Search for the cell housing the specified text and yield its [X, Y] center coordinate. 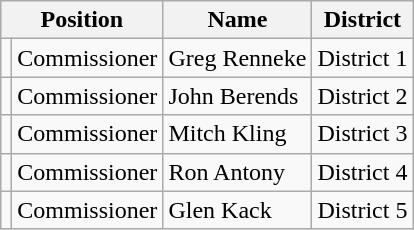
District [362, 20]
Greg Renneke [238, 58]
District 3 [362, 134]
Ron Antony [238, 172]
John Berends [238, 96]
District 1 [362, 58]
District 4 [362, 172]
Glen Kack [238, 210]
District 2 [362, 96]
Position [82, 20]
District 5 [362, 210]
Mitch Kling [238, 134]
Name [238, 20]
